Identify which cell holds the provided text, then report its (X, Y) central coordinate. 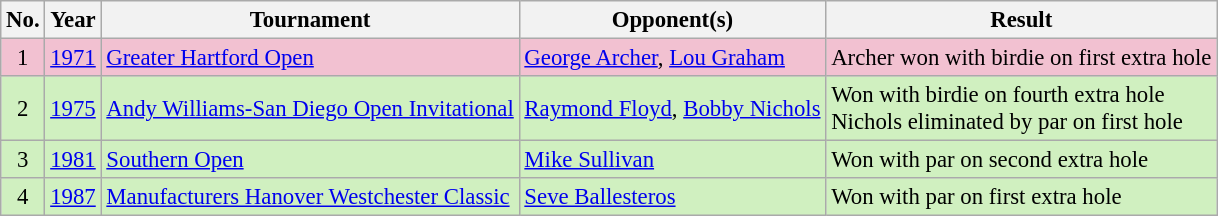
Archer won with birdie on first extra hole (1022, 58)
Seve Ballesteros (672, 197)
Won with par on second extra hole (1022, 160)
No. (23, 20)
Raymond Floyd, Bobby Nichols (672, 108)
1 (23, 58)
Won with birdie on fourth extra holeNichols eliminated by par on first hole (1022, 108)
1975 (73, 108)
Result (1022, 20)
Andy Williams-San Diego Open Invitational (310, 108)
Opponent(s) (672, 20)
1987 (73, 197)
Mike Sullivan (672, 160)
1981 (73, 160)
George Archer, Lou Graham (672, 58)
Manufacturers Hanover Westchester Classic (310, 197)
Greater Hartford Open (310, 58)
Won with par on first extra hole (1022, 197)
2 (23, 108)
3 (23, 160)
4 (23, 197)
Tournament (310, 20)
1971 (73, 58)
Year (73, 20)
Southern Open (310, 160)
